Output the (X, Y) coordinate of the center of the cell containing the given text.  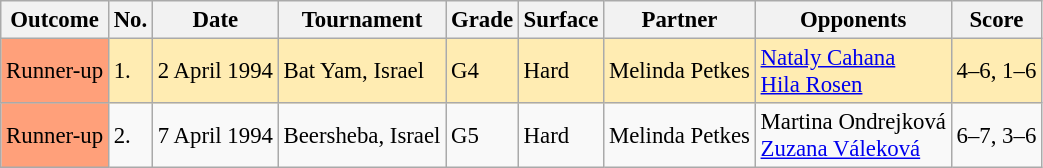
Opponents (853, 20)
Beersheba, Israel (362, 136)
4–6, 1–6 (996, 72)
Partner (680, 20)
No. (130, 20)
2 April 1994 (215, 72)
G5 (482, 136)
2. (130, 136)
7 April 1994 (215, 136)
Outcome (55, 20)
Date (215, 20)
1. (130, 72)
Score (996, 20)
6–7, 3–6 (996, 136)
Bat Yam, Israel (362, 72)
G4 (482, 72)
Surface (560, 20)
Grade (482, 20)
Nataly Cahana Hila Rosen (853, 72)
Martina Ondrejková Zuzana Váleková (853, 136)
Tournament (362, 20)
